Locate the cell with the specified text and output its [x, y] center coordinate. 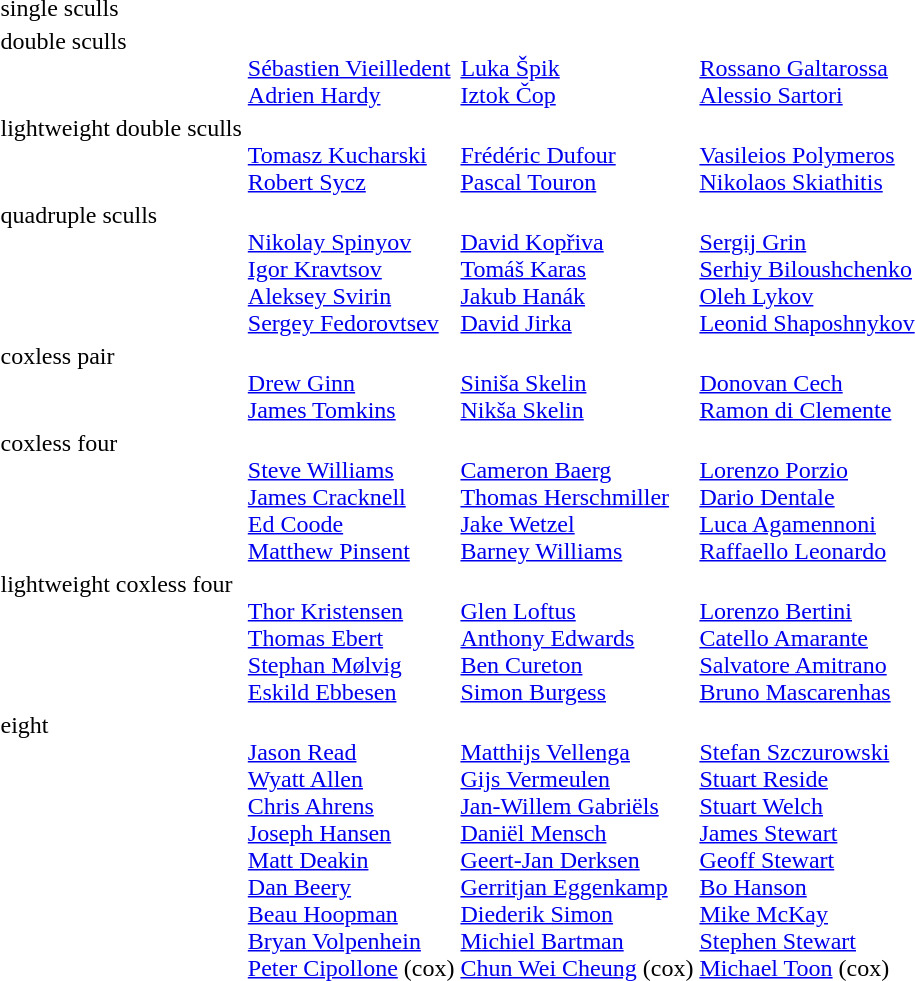
David KopřivaTomáš KarasJakub HanákDavid Jirka [577, 269]
Siniša SkelinNikša Skelin [577, 383]
Frédéric DufourPascal Touron [577, 155]
Luka ŠpikIztok Čop [577, 68]
Tomasz KucharskiRobert Sycz [351, 155]
Steve WilliamsJames CracknellEd CoodeMatthew Pinsent [351, 497]
Glen LoftusAnthony EdwardsBen CuretonSimon Burgess [577, 638]
Thor KristensenThomas EbertStephan MølvigEskild Ebbesen [351, 638]
Sébastien VieilledentAdrien Hardy [351, 68]
Drew GinnJames Tomkins [351, 383]
Cameron BaergThomas HerschmillerJake WetzelBarney Williams [577, 497]
Nikolay SpinyovIgor KravtsovAleksey SvirinSergey Fedorovtsev [351, 269]
